Scan for the cell matching the given text and deliver its [X, Y] coordinate at center. 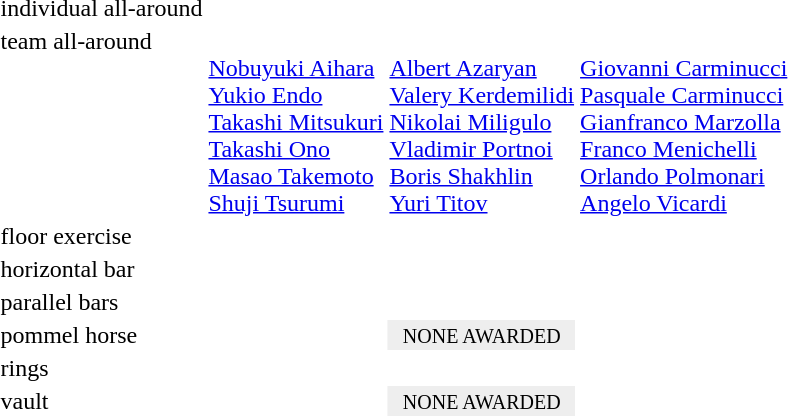
Nobuyuki AiharaYukio EndoTakashi MitsukuriTakashi Ono Masao TakemotoShuji Tsurumi [296, 122]
Albert AzaryanValery KerdemilidiNikolai MiliguloVladimir PortnoiBoris ShakhlinYuri Titov [482, 122]
